Return the [x, y] coordinate for the center point of the cell that contains the specified text.  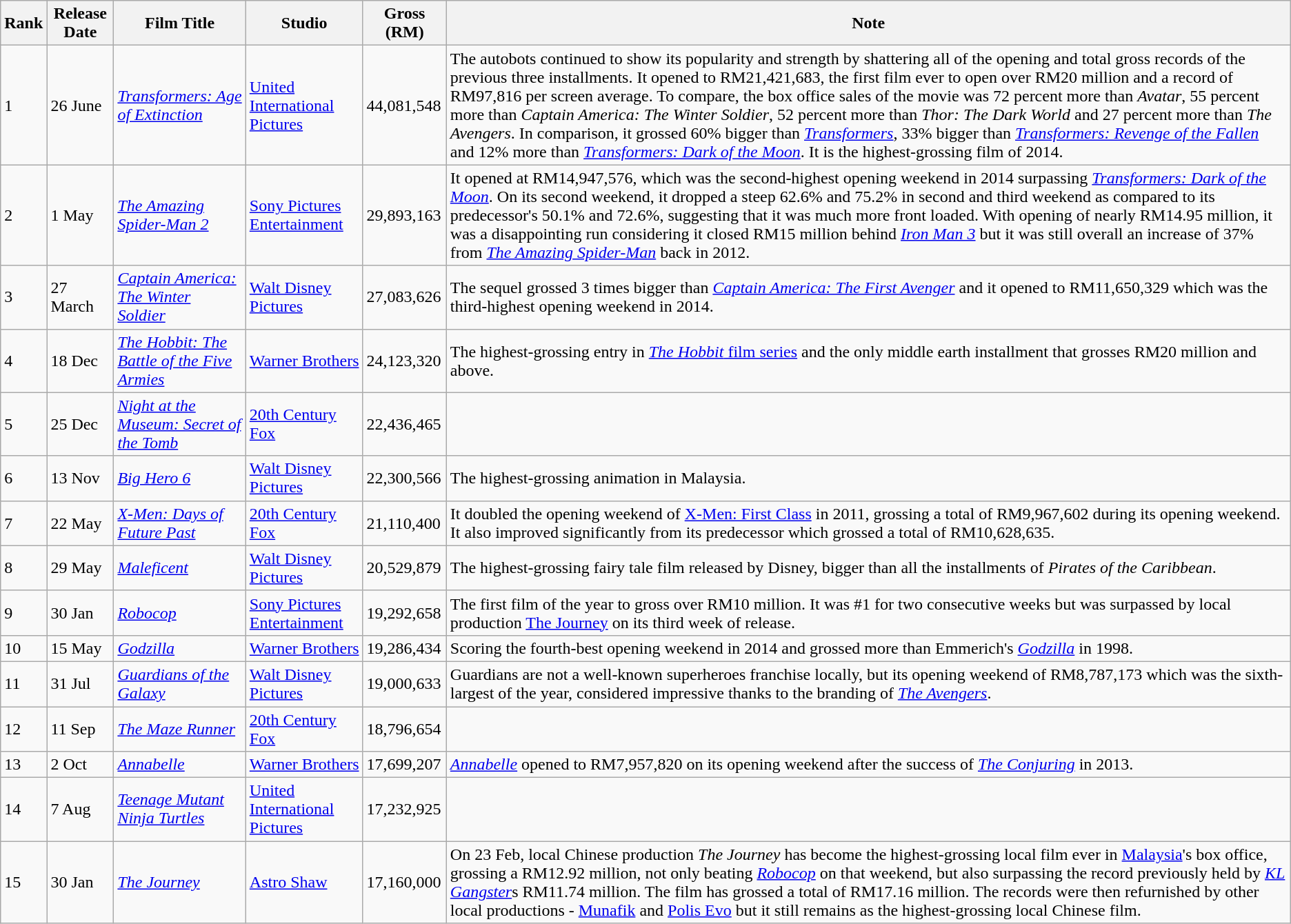
4 [23, 361]
Release Date [80, 23]
26 June [80, 105]
9 [23, 612]
The Maze Runner [179, 728]
27 March [80, 297]
29 May [80, 568]
Teenage Mutant Ninja Turtles [179, 810]
22,300,566 [404, 479]
Captain America: The Winter Soldier [179, 297]
10 [23, 648]
11 Sep [80, 728]
31 Jul [80, 684]
17,160,000 [404, 883]
The highest-grossing entry in The Hobbit film series and the only middle earth installment that grosses RM20 million and above. [868, 361]
11 [23, 684]
17,699,207 [404, 765]
20,529,879 [404, 568]
Scoring the fourth-best opening weekend in 2014 and grossed more than Emmerich's Godzilla in 1998. [868, 648]
Maleficent [179, 568]
19,000,633 [404, 684]
7 [23, 523]
Studio [304, 23]
22 May [80, 523]
15 [23, 883]
Note [868, 23]
24,123,320 [404, 361]
18,796,654 [404, 728]
14 [23, 810]
The highest-grossing fairy tale film released by Disney, bigger than all the installments of Pirates of the Caribbean. [868, 568]
29,893,163 [404, 215]
21,110,400 [404, 523]
5 [23, 424]
The Hobbit: The Battle of the Five Armies [179, 361]
2 Oct [80, 765]
8 [23, 568]
25 Dec [80, 424]
15 May [80, 648]
Astro Shaw [304, 883]
12 [23, 728]
Rank [23, 23]
Guardians of the Galaxy [179, 684]
3 [23, 297]
Robocop [179, 612]
X-Men: Days of Future Past [179, 523]
22,436,465 [404, 424]
Film Title [179, 23]
The Amazing Spider-Man 2 [179, 215]
The highest-grossing animation in Malaysia. [868, 479]
Annabelle [179, 765]
The Journey [179, 883]
Transformers: Age of Extinction [179, 105]
13 Nov [80, 479]
1 [23, 105]
2 [23, 215]
6 [23, 479]
13 [23, 765]
19,292,658 [404, 612]
Gross (RM) [404, 23]
27,083,626 [404, 297]
17,232,925 [404, 810]
19,286,434 [404, 648]
18 Dec [80, 361]
7 Aug [80, 810]
Godzilla [179, 648]
1 May [80, 215]
Annabelle opened to RM7,957,820 on its opening weekend after the success of The Conjuring in 2013. [868, 765]
44,081,548 [404, 105]
Night at the Museum: Secret of the Tomb [179, 424]
Big Hero 6 [179, 479]
